Return [X, Y] of the center of cell containing provided text 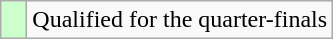
Qualified for the quarter-finals [180, 20]
